Determine the [X, Y] coordinate at the center of the cell enclosing the given text.  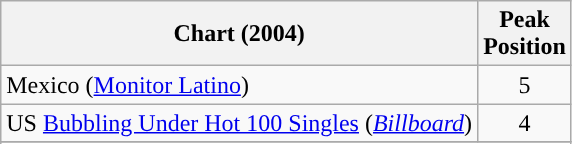
US Bubbling Under Hot 100 Singles (Billboard) [240, 123]
Mexico (Monitor Latino) [240, 85]
Chart (2004) [240, 34]
4 [525, 123]
PeakPosition [525, 34]
5 [525, 85]
